Extract the [X, Y] coordinate from the center of the cell holding the provided text.  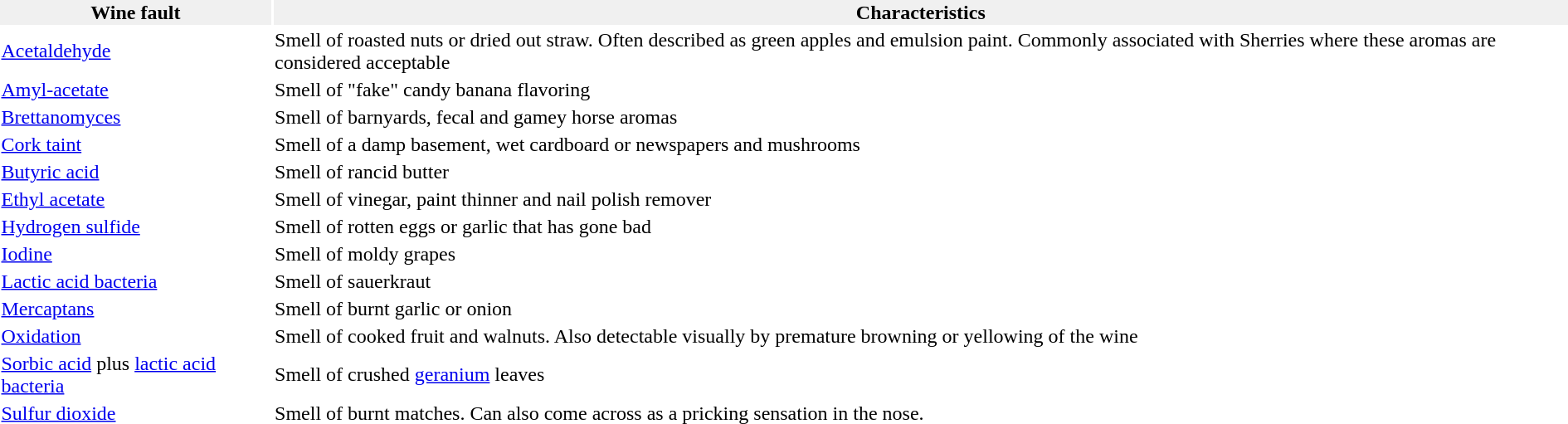
Wine fault [136, 12]
Amyl-acetate [136, 90]
Oxidation [136, 336]
Smell of rotten eggs or garlic that has gone bad [921, 227]
Smell of a damp basement, wet cardboard or newspapers and mushrooms [921, 144]
Smell of crushed geranium leaves [921, 375]
Ethyl acetate [136, 199]
Smell of cooked fruit and walnuts. Also detectable visually by premature browning or yellowing of the wine [921, 336]
Cork taint [136, 144]
Iodine [136, 254]
Sorbic acid plus lactic acid bacteria [136, 375]
Smell of vinegar, paint thinner and nail polish remover [921, 199]
Brettanomyces [136, 117]
Characteristics [921, 12]
Smell of burnt garlic or onion [921, 309]
Butyric acid [136, 172]
Smell of sauerkraut [921, 281]
Acetaldehyde [136, 51]
Lactic acid bacteria [136, 281]
Smell of "fake" candy banana flavoring [921, 90]
Hydrogen sulfide [136, 227]
Smell of barnyards, fecal and gamey horse aromas [921, 117]
Smell of rancid butter [921, 172]
Smell of moldy grapes [921, 254]
Mercaptans [136, 309]
